Return [X, Y] of the center of cell containing provided text 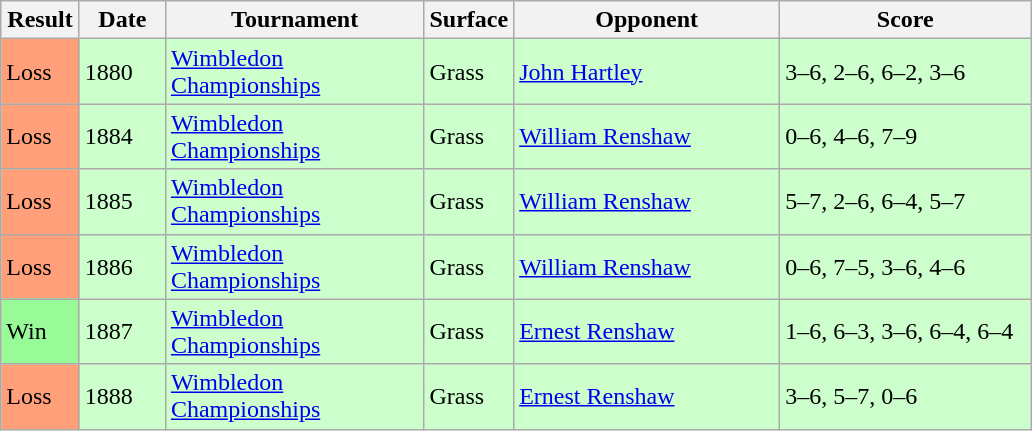
1–6, 6–3, 3–6, 6–4, 6–4 [906, 332]
Date [122, 20]
1888 [122, 396]
3–6, 5–7, 0–6 [906, 396]
1886 [122, 266]
Tournament [294, 20]
0–6, 4–6, 7–9 [906, 136]
1887 [122, 332]
Win [40, 332]
Surface [469, 20]
3–6, 2–6, 6–2, 3–6 [906, 72]
0–6, 7–5, 3–6, 4–6 [906, 266]
Opponent [647, 20]
Result [40, 20]
John Hartley [647, 72]
5–7, 2–6, 6–4, 5–7 [906, 202]
1884 [122, 136]
Score [906, 20]
1880 [122, 72]
1885 [122, 202]
